Pinpoint the cell where the given text exists, returning its [X, Y] midpoint coordinate. 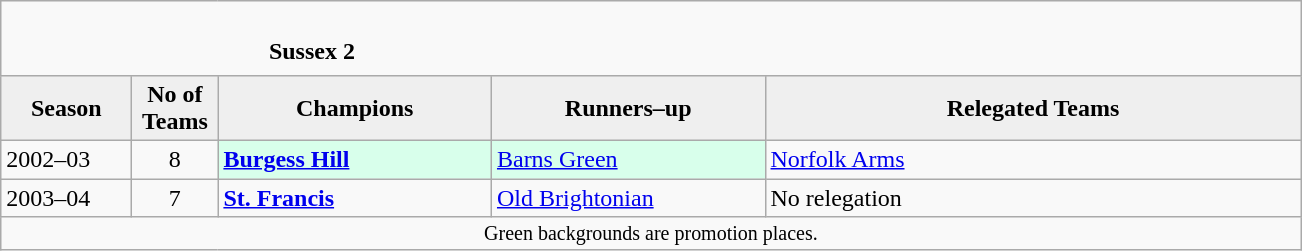
2003–04 [66, 197]
7 [175, 197]
Season [66, 108]
Runners–up [628, 108]
8 [175, 159]
Barns Green [628, 159]
No relegation [1033, 197]
Norfolk Arms [1033, 159]
Relegated Teams [1033, 108]
Old Brightonian [628, 197]
Burgess Hill [355, 159]
Green backgrounds are promotion places. [651, 234]
2002–03 [66, 159]
St. Francis [355, 197]
No of Teams [175, 108]
Champions [355, 108]
